Search for the cell housing the specified text and yield its [x, y] center coordinate. 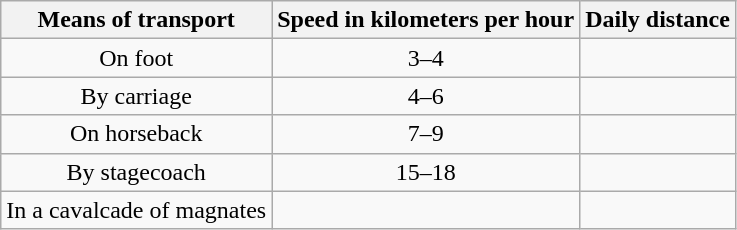
On foot [136, 58]
In a cavalcade of magnates [136, 210]
By carriage [136, 96]
Speed in kilometers per hour [426, 20]
15–18 [426, 172]
3–4 [426, 58]
On horseback [136, 134]
Daily distance [658, 20]
4–6 [426, 96]
Means of transport [136, 20]
7–9 [426, 134]
By stagecoach [136, 172]
